Capture the cell that displays the provided text and extract its (X, Y) central coordinate. 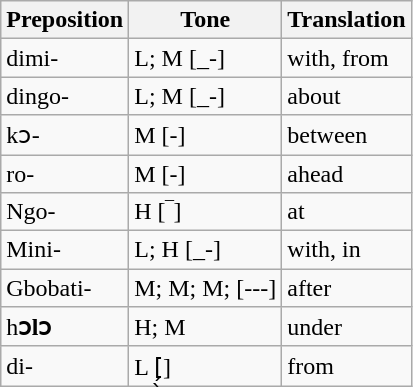
after (346, 288)
with, from (346, 58)
Mini- (65, 250)
L [̗̖] (206, 366)
from (346, 366)
kɔ- (65, 135)
between (346, 135)
di- (65, 366)
under (346, 327)
L; H [_-] (206, 250)
Translation (346, 20)
M; M; M; [---] (206, 288)
H [‾] (206, 212)
Gbobati- (65, 288)
ahead (346, 173)
dingo- (65, 96)
Tone (206, 20)
Preposition (65, 20)
Ngo- (65, 212)
at (346, 212)
hɔlɔ (65, 327)
dimi- (65, 58)
H; M (206, 327)
ro- (65, 173)
with, in (346, 250)
about (346, 96)
